Return [x, y] of the center of cell containing provided text 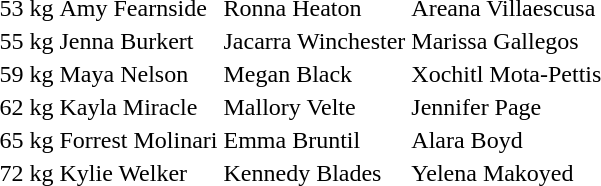
Emma Bruntil [314, 140]
Jacarra Winchester [314, 41]
Mallory Velte [314, 107]
Forrest Molinari [138, 140]
Maya Nelson [138, 74]
Jenna Burkert [138, 41]
Megan Black [314, 74]
Kayla Miracle [138, 107]
